Locate the cell with the specified text and output its (X, Y) center coordinate. 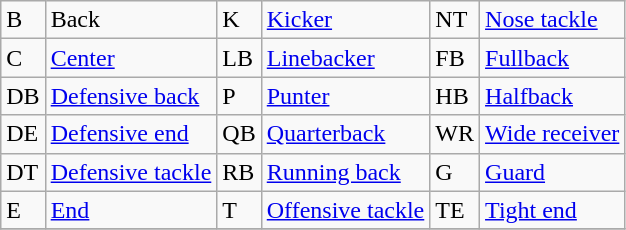
HB (455, 96)
Offensive tackle (346, 210)
Back (131, 20)
WR (455, 134)
K (239, 20)
Nose tackle (552, 20)
FB (455, 58)
T (239, 210)
DT (23, 172)
C (23, 58)
E (23, 210)
Defensive tackle (131, 172)
G (455, 172)
Guard (552, 172)
LB (239, 58)
Tight end (552, 210)
End (131, 210)
B (23, 20)
QB (239, 134)
Fullback (552, 58)
Running back (346, 172)
Center (131, 58)
NT (455, 20)
DB (23, 96)
Defensive end (131, 134)
P (239, 96)
DE (23, 134)
Defensive back (131, 96)
Punter (346, 96)
Halfback (552, 96)
Quarterback (346, 134)
RB (239, 172)
Wide receiver (552, 134)
TE (455, 210)
Linebacker (346, 58)
Kicker (346, 20)
